Identify which cell holds the provided text, then report its (x, y) central coordinate. 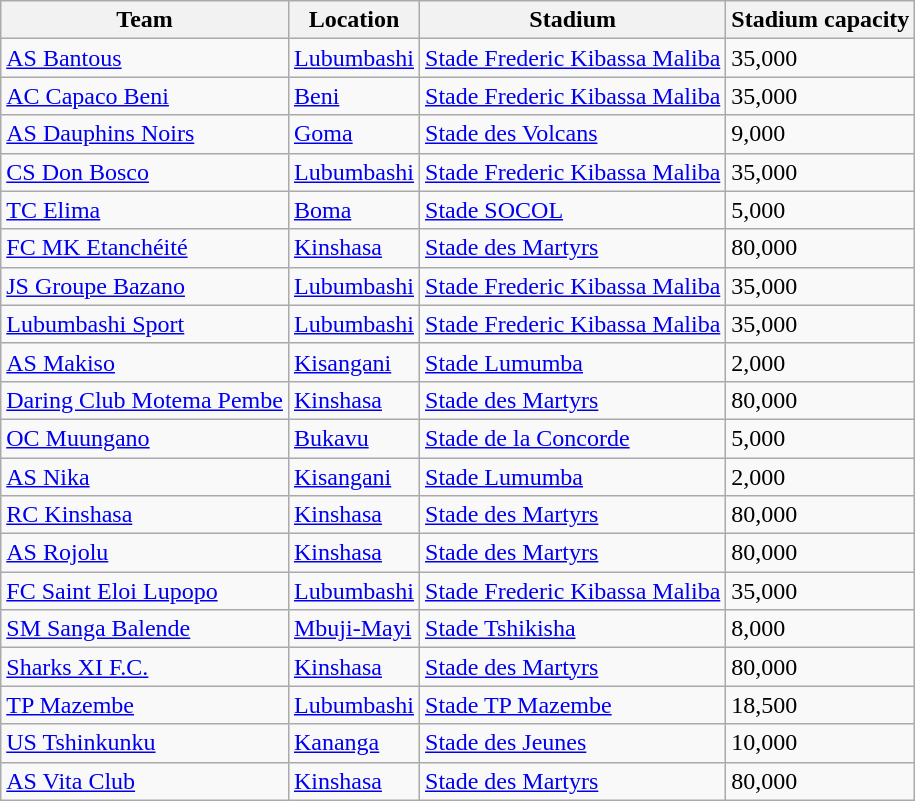
CS Don Bosco (145, 172)
AS Bantous (145, 58)
Sharks XI F.C. (145, 667)
Team (145, 20)
OC Muungano (145, 438)
AC Capaco Beni (145, 96)
JS Groupe Bazano (145, 286)
Stade des Volcans (573, 134)
Daring Club Motema Pembe (145, 400)
TC Elima (145, 210)
Boma (354, 210)
Mbuji-Mayi (354, 629)
9,000 (820, 134)
FC MK Etanchéité (145, 248)
Lubumbashi Sport (145, 324)
Bukavu (354, 438)
Stade SOCOL (573, 210)
18,500 (820, 705)
Stade de la Concorde (573, 438)
TP Mazembe (145, 705)
Stade des Jeunes (573, 743)
AS Makiso (145, 362)
AS Dauphins Noirs (145, 134)
10,000 (820, 743)
SM Sanga Balende (145, 629)
AS Nika (145, 477)
AS Vita Club (145, 781)
FC Saint Eloi Lupopo (145, 591)
AS Rojolu (145, 553)
8,000 (820, 629)
Goma (354, 134)
US Tshinkunku (145, 743)
Stadium (573, 20)
Kananga (354, 743)
Stade TP Mazembe (573, 705)
Stadium capacity (820, 20)
Location (354, 20)
Stade Tshikisha (573, 629)
RC Kinshasa (145, 515)
Beni (354, 96)
